Pinpoint the cell where the given text exists, returning its [X, Y] midpoint coordinate. 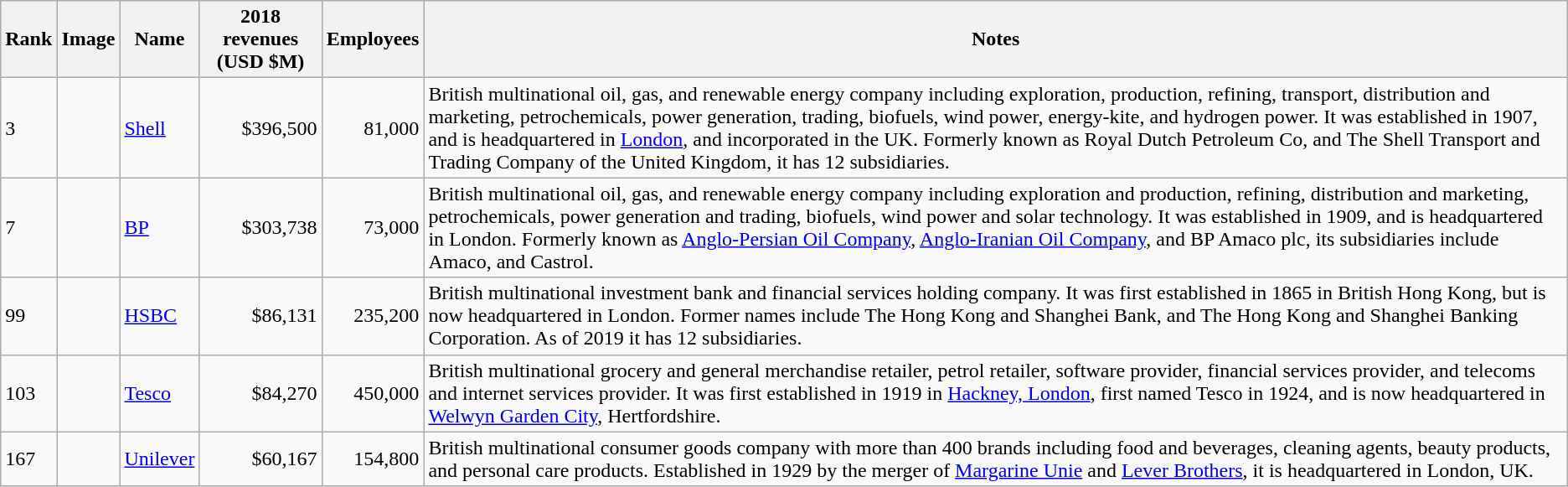
7 [28, 228]
Shell [159, 127]
103 [28, 393]
Employees [373, 39]
235,200 [373, 316]
Tesco [159, 393]
154,800 [373, 459]
$303,738 [260, 228]
Image [89, 39]
$396,500 [260, 127]
Rank [28, 39]
Notes [995, 39]
$84,270 [260, 393]
BP [159, 228]
Unilever [159, 459]
$86,131 [260, 316]
450,000 [373, 393]
HSBC [159, 316]
81,000 [373, 127]
73,000 [373, 228]
$60,167 [260, 459]
99 [28, 316]
167 [28, 459]
3 [28, 127]
2018 revenues (USD $M) [260, 39]
Name [159, 39]
